Search for the cell housing the specified text and yield its (X, Y) center coordinate. 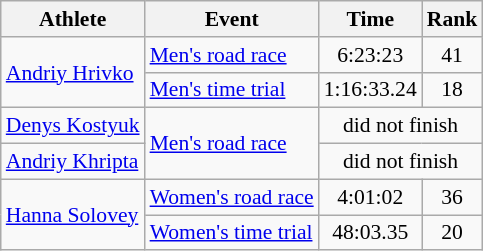
Andriy Hrivko (73, 72)
4:01:02 (370, 197)
6:23:23 (370, 55)
1:16:33.24 (370, 90)
Athlete (73, 19)
Men's time trial (232, 90)
36 (452, 197)
20 (452, 233)
Women's time trial (232, 233)
Hanna Solovey (73, 214)
41 (452, 55)
Denys Kostyuk (73, 126)
Andriy Khripta (73, 162)
Women's road race (232, 197)
Time (370, 19)
48:03.35 (370, 233)
Rank (452, 19)
18 (452, 90)
Event (232, 19)
